Scan for the cell matching the given text and deliver its (X, Y) coordinate at center. 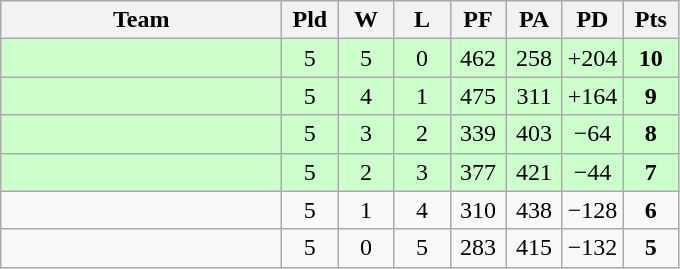
7 (651, 172)
−128 (592, 210)
L (422, 20)
Team (142, 20)
+204 (592, 58)
Pld (310, 20)
−132 (592, 248)
438 (534, 210)
475 (478, 96)
462 (478, 58)
403 (534, 134)
+164 (592, 96)
9 (651, 96)
10 (651, 58)
310 (478, 210)
415 (534, 248)
311 (534, 96)
Pts (651, 20)
283 (478, 248)
PF (478, 20)
421 (534, 172)
−44 (592, 172)
W (366, 20)
339 (478, 134)
PD (592, 20)
−64 (592, 134)
6 (651, 210)
8 (651, 134)
258 (534, 58)
377 (478, 172)
PA (534, 20)
